Extract the [x, y] coordinate from the center of the cell holding the provided text.  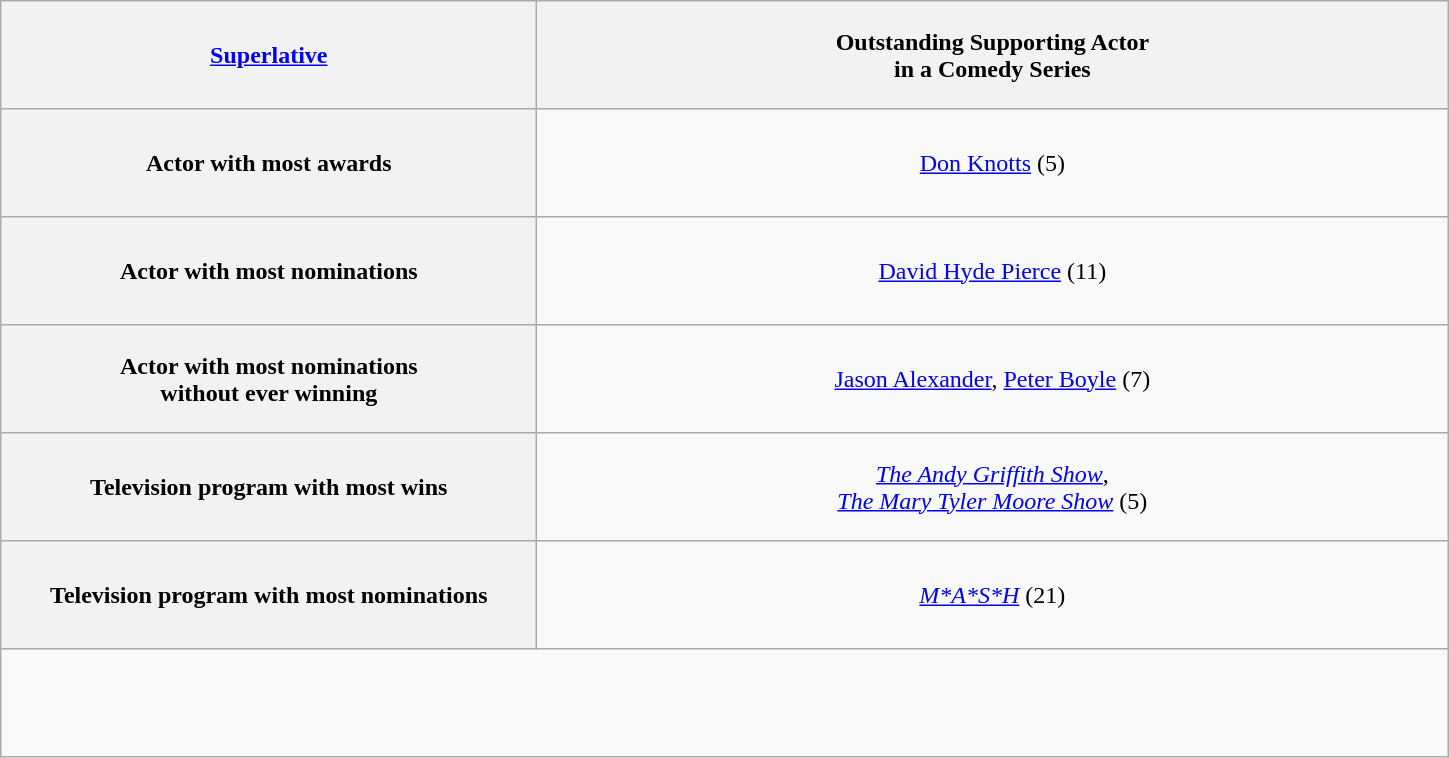
Television program with most wins [269, 487]
David Hyde Pierce (11) [992, 271]
Outstanding Supporting Actorin a Comedy Series [992, 55]
Jason Alexander, Peter Boyle (7) [992, 379]
Superlative [269, 55]
M*A*S*H (21) [992, 595]
Actor with most nominations without ever winning [269, 379]
The Andy Griffith Show, The Mary Tyler Moore Show (5) [992, 487]
Actor with most awards [269, 163]
Television program with most nominations [269, 595]
Actor with most nominations [269, 271]
Don Knotts (5) [992, 163]
